Scan for the cell matching the given text and deliver its (x, y) coordinate at center. 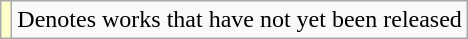
Denotes works that have not yet been released (240, 20)
